Find where the given text appears and provide that cell's center as (X, Y) coordinate. 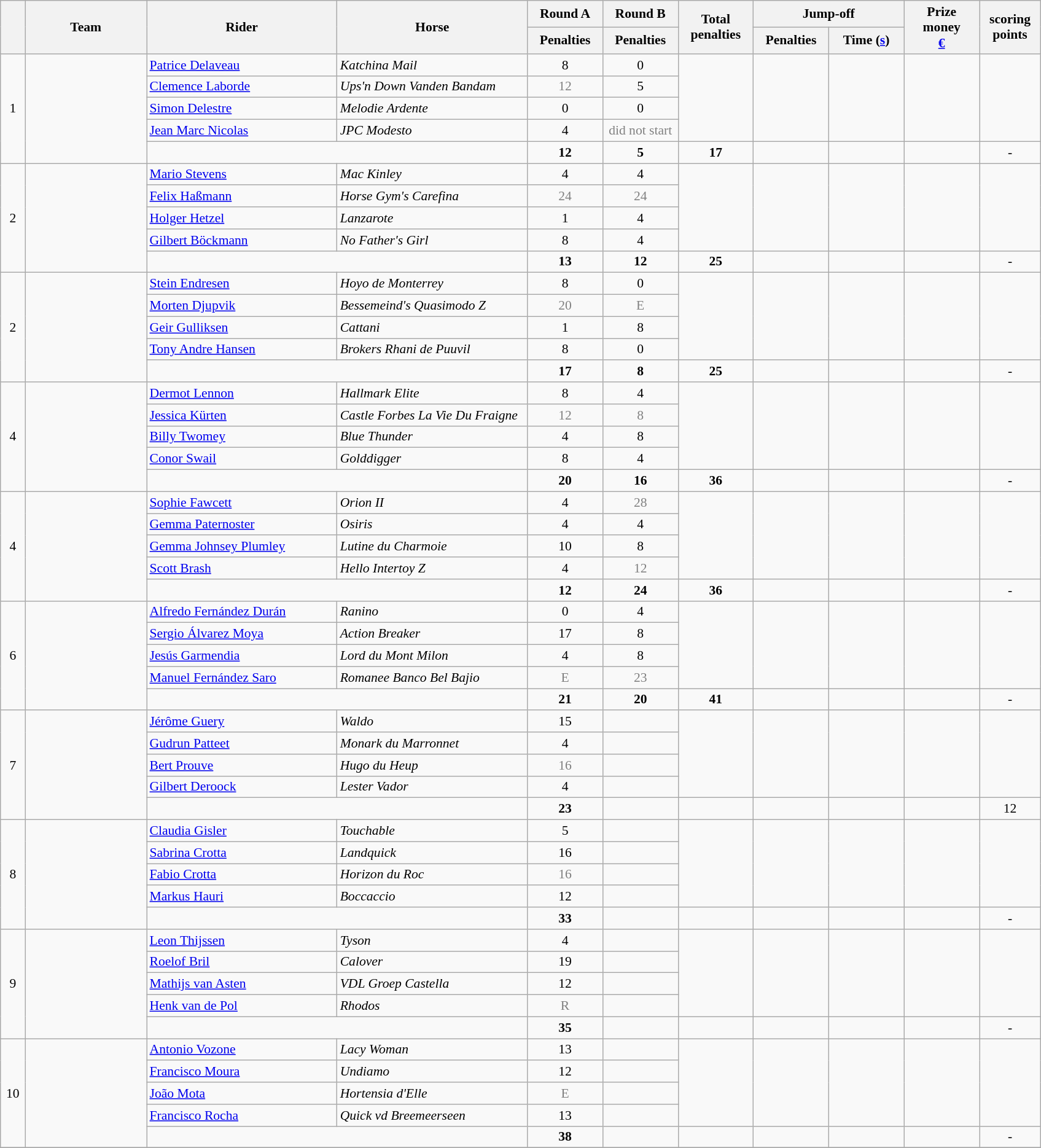
No Father's Girl (432, 240)
15 (565, 722)
Total penalties (716, 27)
Landquick (432, 853)
Francisco Moura (241, 1072)
Felix Haßmann (241, 197)
Clemence Laborde (241, 87)
VDL Groep Castella (432, 984)
Action Breaker (432, 634)
Gemma Johnsey Plumley (241, 547)
Waldo (432, 722)
Lutine du Charmoie (432, 547)
Fabio Crotta (241, 875)
Mathijs van Asten (241, 984)
Geir Gulliksen (241, 327)
Conor Swail (241, 459)
R (565, 1006)
7 (13, 765)
Sabrina Crotta (241, 853)
9 (13, 984)
19 (565, 962)
Team (86, 27)
Prize money€ (942, 27)
Round B (640, 14)
6 (13, 655)
Castle Forbes La Vie Du Fraigne (432, 415)
Touchable (432, 831)
Hoyo de Monterrey (432, 284)
Jérôme Guery (241, 722)
21 (565, 700)
Markus Hauri (241, 897)
Undiamo (432, 1072)
Leon Thijssen (241, 940)
Sergio Álvarez Moya (241, 634)
Mario Stevens (241, 174)
Scott Brash (241, 568)
did not start (640, 131)
Mac Kinley (432, 174)
Ranino (432, 612)
Monark du Marronnet (432, 743)
Dermot Lennon (241, 393)
Lester Vador (432, 787)
Patrice Delaveau (241, 65)
Lanzarote (432, 218)
Morten Djupvik (241, 306)
Cattani (432, 327)
Bert Prouve (241, 765)
Francisco Rocha (241, 1115)
Gilbert Böckmann (241, 240)
Gilbert Deroock (241, 787)
Katchina Mail (432, 65)
Lacy Woman (432, 1050)
Roelof Bril (241, 962)
Ups'n Down Vanden Bandam (432, 87)
scoringpoints (1010, 27)
Horse (432, 27)
Hugo du Heup (432, 765)
Blue Thunder (432, 437)
Billy Twomey (241, 437)
Claudia Gisler (241, 831)
28 (640, 502)
Osiris (432, 525)
Hello Intertoy Z (432, 568)
41 (716, 700)
Boccaccio (432, 897)
33 (565, 918)
Calover (432, 962)
Sophie Fawcett (241, 502)
Horse Gym's Carefina (432, 197)
Jesús Garmendia (241, 656)
Hortensia d'Elle (432, 1093)
Henk van de Pol (241, 1006)
JPC Modesto (432, 131)
Holger Hetzel (241, 218)
Golddigger (432, 459)
Time (s) (866, 41)
38 (565, 1137)
Simon Delestre (241, 109)
Quick vd Breemeerseen (432, 1115)
Jessica Kürten (241, 415)
Hallmark Elite (432, 393)
Jean Marc Nicolas (241, 131)
Lord du Mont Milon (432, 656)
Bessemeind's Quasimodo Z (432, 306)
Gudrun Patteet (241, 743)
Tyson (432, 940)
Rider (241, 27)
Antonio Vozone (241, 1050)
Manuel Fernández Saro (241, 677)
Gemma Paternoster (241, 525)
35 (565, 1028)
Rhodos (432, 1006)
Alfredo Fernández Durán (241, 612)
Romanee Banco Bel Bajio (432, 677)
Round A (565, 14)
João Mota (241, 1093)
Brokers Rhani de Puuvil (432, 349)
Orion II (432, 502)
Horizon du Roc (432, 875)
Melodie Ardente (432, 109)
Stein Endresen (241, 284)
Jump-off (829, 14)
Tony Andre Hansen (241, 349)
